Return [x, y] of the center of cell containing provided text 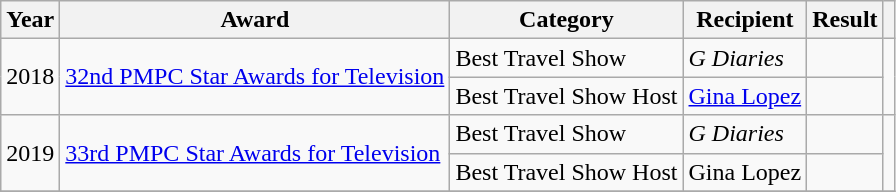
Result [845, 20]
2019 [30, 153]
Year [30, 20]
Category [566, 20]
2018 [30, 77]
33rd PMPC Star Awards for Television [255, 153]
Recipient [745, 20]
Award [255, 20]
32nd PMPC Star Awards for Television [255, 77]
